From the cell containing the given text, extract its center point as [X, Y] coordinate. 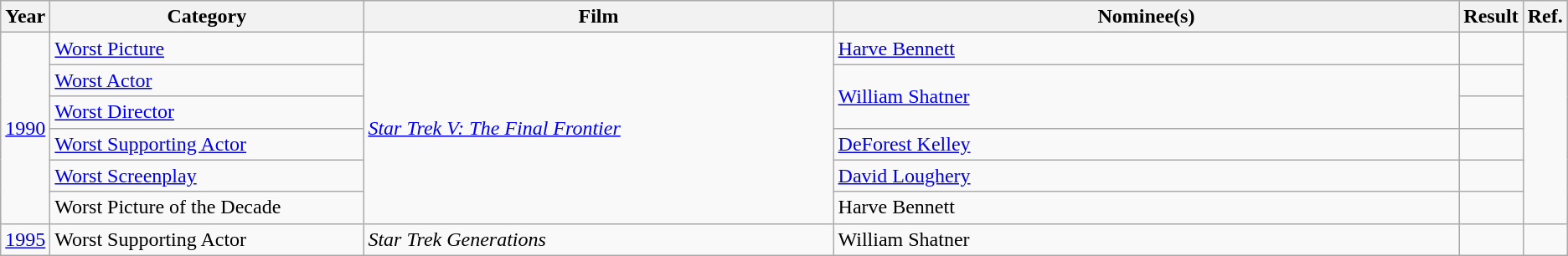
Star Trek V: The Final Frontier [598, 128]
Ref. [1545, 17]
Worst Picture of the Decade [207, 207]
Star Trek Generations [598, 239]
DeForest Kelley [1146, 144]
Worst Picture [207, 49]
Worst Director [207, 112]
Film [598, 17]
Worst Actor [207, 80]
Worst Screenplay [207, 176]
1990 [25, 128]
Result [1491, 17]
David Loughery [1146, 176]
Category [207, 17]
Year [25, 17]
Nominee(s) [1146, 17]
1995 [25, 239]
